From the cell containing the given text, extract its center point as (X, Y) coordinate. 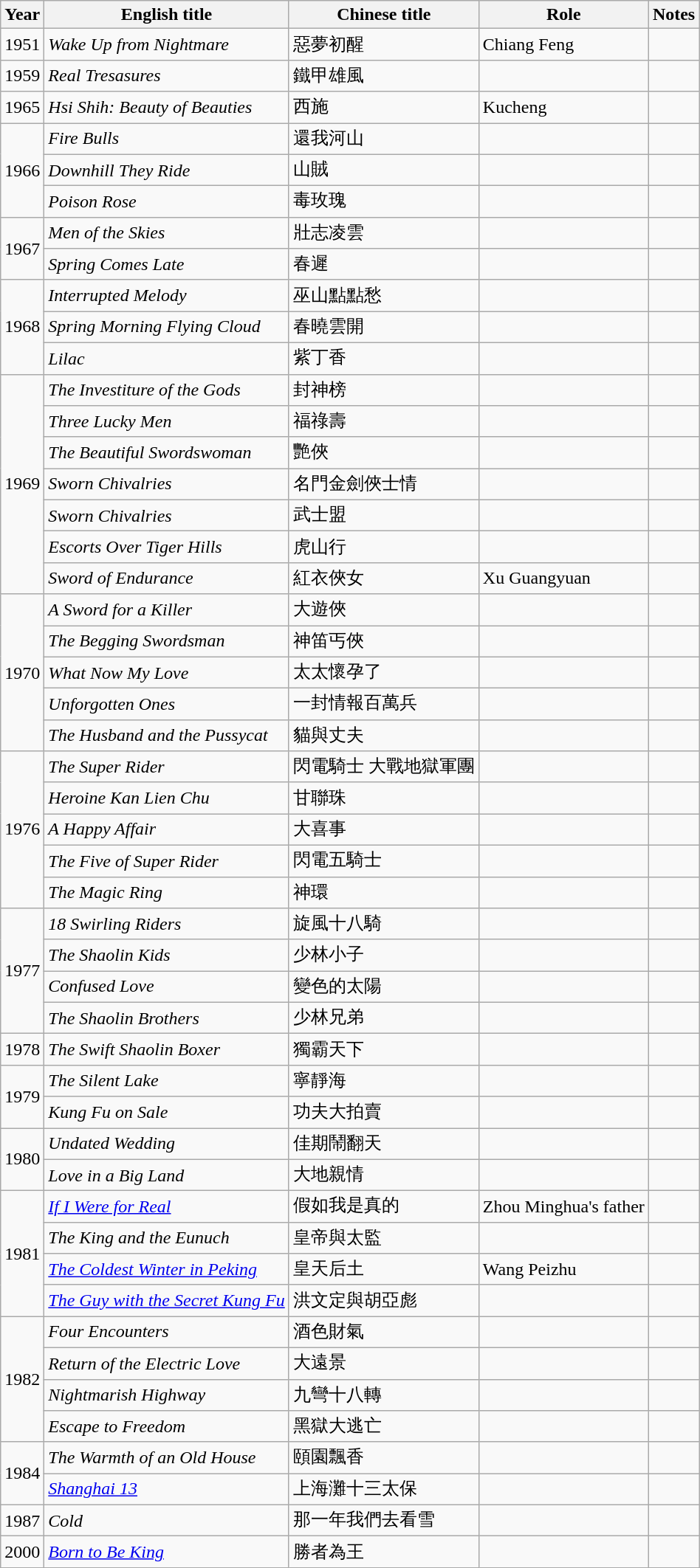
Spring Comes Late (167, 264)
虎山行 (384, 548)
Poison Rose (167, 202)
Escorts Over Tiger Hills (167, 548)
艷俠 (384, 453)
皇帝與太監 (384, 1238)
Kung Fu on Sale (167, 1113)
1959 (22, 75)
還我河山 (384, 139)
Escape to Freedom (167, 1427)
Real Tresasures (167, 75)
九彎十八轉 (384, 1395)
Interrupted Melody (167, 295)
神環 (384, 893)
Cold (167, 1520)
太太懷孕了 (384, 673)
English title (167, 15)
1978 (22, 1049)
Lilac (167, 359)
酒色財氣 (384, 1333)
1951 (22, 44)
紫丁香 (384, 359)
18 Swirling Riders (167, 924)
洪文定與胡亞彪 (384, 1300)
The Husband and the Pussycat (167, 735)
The Silent Lake (167, 1080)
甘聯珠 (384, 798)
Wang Peizhu (563, 1269)
Chiang Feng (563, 44)
Undated Wedding (167, 1144)
假如我是真的 (384, 1207)
If I Were for Real (167, 1207)
What Now My Love (167, 673)
紅衣俠女 (384, 578)
閃電五騎士 (384, 860)
The Five of Super Rider (167, 860)
The Investiture of the Gods (167, 390)
勝者為王 (384, 1553)
Fire Bulls (167, 139)
Four Encounters (167, 1333)
1969 (22, 484)
1987 (22, 1520)
1970 (22, 673)
黑獄大逃亡 (384, 1427)
神笛丐俠 (384, 642)
1984 (22, 1473)
一封情報百萬兵 (384, 704)
Men of the Skies (167, 233)
The Beautiful Swordswoman (167, 453)
名門金劍俠士情 (384, 484)
巫山點點愁 (384, 295)
The Guy with the Secret Kung Fu (167, 1300)
Role (563, 15)
佳期鬧翻天 (384, 1144)
The King and the Eunuch (167, 1238)
大地親情 (384, 1175)
Zhou Minghua's father (563, 1207)
Shanghai 13 (167, 1489)
Heroine Kan Lien Chu (167, 798)
2000 (22, 1553)
山賊 (384, 170)
The Warmth of an Old House (167, 1458)
The Shaolin Brothers (167, 1018)
Wake Up from Nightmare (167, 44)
旋風十八騎 (384, 924)
1982 (22, 1379)
惡夢初醒 (384, 44)
大遠景 (384, 1364)
寧靜海 (384, 1080)
A Happy Affair (167, 829)
1965 (22, 108)
1980 (22, 1158)
春遲 (384, 264)
少林兄弟 (384, 1018)
Return of the Electric Love (167, 1364)
1981 (22, 1254)
1977 (22, 971)
Spring Morning Flying Cloud (167, 328)
獨霸天下 (384, 1049)
1976 (22, 829)
西施 (384, 108)
Unforgotten Ones (167, 704)
The Super Rider (167, 767)
Xu Guangyuan (563, 578)
功夫大拍賣 (384, 1113)
The Begging Swordsman (167, 642)
Confused Love (167, 987)
Sword of Endurance (167, 578)
春曉雲開 (384, 328)
Hsi Shih: Beauty of Beauties (167, 108)
那一年我們去看雪 (384, 1520)
武士盟 (384, 515)
閃電騎士 大戰地獄軍團 (384, 767)
貓與丈夫 (384, 735)
Born to Be King (167, 1553)
大喜事 (384, 829)
The Shaolin Kids (167, 955)
Nightmarish Highway (167, 1395)
1979 (22, 1096)
1968 (22, 327)
頤園飄香 (384, 1458)
皇天后土 (384, 1269)
上海灘十三太保 (384, 1489)
Kucheng (563, 108)
少林小子 (384, 955)
Love in a Big Land (167, 1175)
The Magic Ring (167, 893)
A Sword for a Killer (167, 609)
The Swift Shaolin Boxer (167, 1049)
Year (22, 15)
福祿壽 (384, 422)
The Coldest Winter in Peking (167, 1269)
Notes (673, 15)
1966 (22, 170)
變色的太陽 (384, 987)
大遊俠 (384, 609)
鐵甲雄風 (384, 75)
壯志凌雲 (384, 233)
毒玫瑰 (384, 202)
Downhill They Ride (167, 170)
Three Lucky Men (167, 422)
1967 (22, 248)
封神榜 (384, 390)
Chinese title (384, 15)
